Locate the cell with the specified text and output its (x, y) center coordinate. 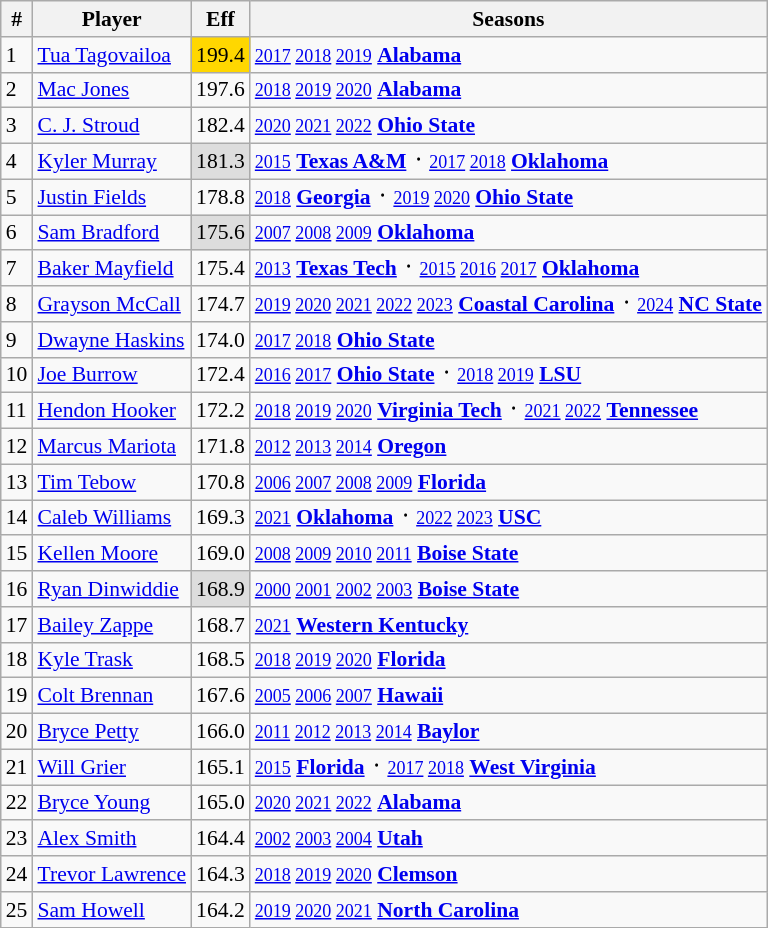
167.6 (220, 696)
22 (17, 803)
2007 2008 2009 Oklahoma (508, 233)
Hendon Hooker (112, 411)
Sam Bradford (112, 233)
2008 2009 2010 2011 Boise State (508, 554)
2018 Georgia ᛫ 2019 2020 Ohio State (508, 197)
2000 2001 2002 2003 Boise State (508, 589)
Kellen Moore (112, 554)
175.4 (220, 269)
2011 2012 2013 2014 Baylor (508, 732)
168.7 (220, 625)
3 (17, 126)
11 (17, 411)
2013 Texas Tech ᛫ 2015 2016 2017 Oklahoma (508, 269)
175.6 (220, 233)
2006 2007 2008 2009 Florida (508, 482)
20 (17, 732)
Ryan Dinwiddie (112, 589)
8 (17, 304)
Kyler Murray (112, 162)
Mac Jones (112, 90)
Grayson McCall (112, 304)
2021 Oklahoma ᛫ 2022 2023 USC (508, 518)
164.3 (220, 874)
182.4 (220, 126)
165.0 (220, 803)
2018 2019 2020 Clemson (508, 874)
Sam Howell (112, 910)
2005 2006 2007 Hawaii (508, 696)
Justin Fields (112, 197)
7 (17, 269)
6 (17, 233)
168.5 (220, 660)
12 (17, 447)
199.4 (220, 55)
Bryce Petty (112, 732)
2015 Florida ᛫ 2017 2018 West Virginia (508, 767)
197.6 (220, 90)
23 (17, 839)
Will Grier (112, 767)
171.8 (220, 447)
# (17, 19)
14 (17, 518)
Marcus Mariota (112, 447)
164.2 (220, 910)
169.0 (220, 554)
2015 Texas A&M ᛫ 2017 2018 Oklahoma (508, 162)
2021 Western Kentucky (508, 625)
21 (17, 767)
178.8 (220, 197)
2012 2013 2014 Oregon (508, 447)
2020 2021 2022 Alabama (508, 803)
165.1 (220, 767)
Colt Brennan (112, 696)
2002 2003 2004 Utah (508, 839)
Trevor Lawrence (112, 874)
10 (17, 375)
1 (17, 55)
Bailey Zappe (112, 625)
2018 2019 2020 Alabama (508, 90)
2016 2017 Ohio State ᛫ 2018 2019 LSU (508, 375)
2020 2021 2022 Ohio State (508, 126)
9 (17, 340)
Tua Tagovailoa (112, 55)
Baker Mayfield (112, 269)
Tim Tebow (112, 482)
166.0 (220, 732)
25 (17, 910)
24 (17, 874)
2017 2018 2019 Alabama (508, 55)
2018 2019 2020 Florida (508, 660)
170.8 (220, 482)
2019 2020 2021 North Carolina (508, 910)
16 (17, 589)
4 (17, 162)
172.2 (220, 411)
5 (17, 197)
19 (17, 696)
2018 2019 2020 Virginia Tech ᛫ 2021 2022 Tennessee (508, 411)
2 (17, 90)
174.0 (220, 340)
Kyle Trask (112, 660)
2017 2018 Ohio State (508, 340)
2019 2020 2021 2022 2023 Coastal Carolina ᛫ 2024 NC State (508, 304)
C. J. Stroud (112, 126)
Alex Smith (112, 839)
Player (112, 19)
174.7 (220, 304)
Seasons (508, 19)
172.4 (220, 375)
169.3 (220, 518)
18 (17, 660)
Joe Burrow (112, 375)
168.9 (220, 589)
Caleb Williams (112, 518)
17 (17, 625)
Bryce Young (112, 803)
181.3 (220, 162)
Eff (220, 19)
Dwayne Haskins (112, 340)
15 (17, 554)
13 (17, 482)
164.4 (220, 839)
